Output the [x, y] coordinate of the center of the cell containing the given text.  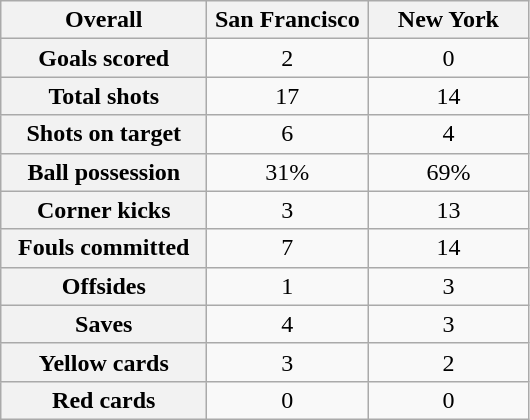
New York [448, 20]
Overall [104, 20]
Fouls committed [104, 248]
Goals scored [104, 58]
Shots on target [104, 134]
7 [288, 248]
Yellow cards [104, 362]
17 [288, 96]
Red cards [104, 400]
Ball possession [104, 172]
Corner kicks [104, 210]
Total shots [104, 96]
31% [288, 172]
13 [448, 210]
6 [288, 134]
1 [288, 286]
69% [448, 172]
Saves [104, 324]
San Francisco [288, 20]
Offsides [104, 286]
